Provide the (x, y) coordinate of the cell's center where the given text is located.  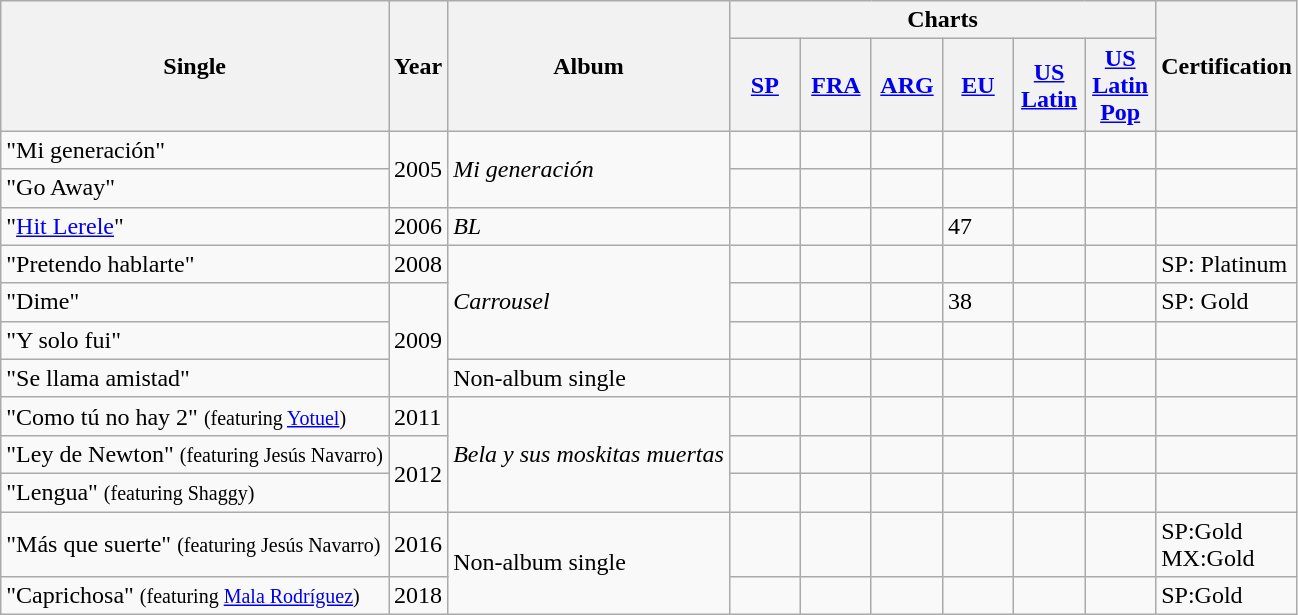
Carrousel (589, 302)
2008 (418, 264)
EU (978, 85)
"Hit Lerele" (195, 226)
"Más que suerte" (featuring Jesús Navarro) (195, 544)
Album (589, 66)
38 (978, 302)
"Mi generación" (195, 150)
US Latin (1050, 85)
"Go Away" (195, 188)
"Como tú no hay 2" (featuring Yotuel) (195, 416)
Charts (942, 20)
2005 (418, 169)
SP:Gold MX:Gold (1227, 544)
"Se llama amistad" (195, 378)
SP: Platinum (1227, 264)
2012 (418, 473)
2016 (418, 544)
Bela y sus moskitas muertas (589, 454)
"Caprichosa" (featuring Mala Rodríguez) (195, 596)
US Latin Pop (1120, 85)
Single (195, 66)
2011 (418, 416)
2018 (418, 596)
"Pretendo hablarte" (195, 264)
Year (418, 66)
2006 (418, 226)
FRA (836, 85)
SP:Gold (1227, 596)
Certification (1227, 66)
47 (978, 226)
"Lengua" (featuring Shaggy) (195, 492)
SP: Gold (1227, 302)
"Dime" (195, 302)
ARG (906, 85)
"Y solo fui" (195, 340)
2009 (418, 340)
SP (764, 85)
Mi generación (589, 169)
BL (589, 226)
"Ley de Newton" (featuring Jesús Navarro) (195, 454)
